Capture the cell that displays the provided text and extract its [x, y] central coordinate. 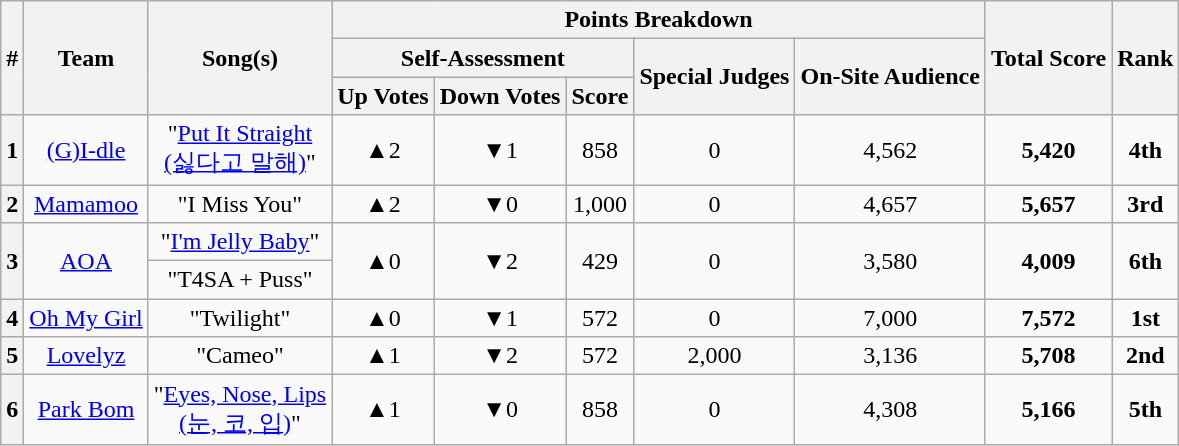
Team [86, 58]
"Cameo" [240, 356]
3rd [1146, 203]
7,572 [1048, 318]
Up Votes [383, 96]
429 [600, 261]
3,580 [890, 261]
5,708 [1048, 356]
Rank [1146, 58]
"I Miss You" [240, 203]
"Put It Straight(싫다고 말해)" [240, 150]
5,420 [1048, 150]
"Eyes, Nose, Lips(눈, 코, 입)" [240, 410]
Lovelyz [86, 356]
Special Judges [714, 77]
5th [1146, 410]
7,000 [890, 318]
1,000 [600, 203]
Score [600, 96]
2 [12, 203]
3 [12, 261]
Mamamoo [86, 203]
Points Breakdown [659, 20]
4,009 [1048, 261]
Park Bom [86, 410]
"Twilight" [240, 318]
4 [12, 318]
# [12, 58]
6 [12, 410]
(G)I-dle [86, 150]
"T4SA + Puss" [240, 280]
5 [12, 356]
5,657 [1048, 203]
4,657 [890, 203]
Song(s) [240, 58]
2,000 [714, 356]
4th [1146, 150]
4,562 [890, 150]
Total Score [1048, 58]
AOA [86, 261]
Self-Assessment [483, 58]
Oh My Girl [86, 318]
2nd [1146, 356]
Down Votes [500, 96]
1st [1146, 318]
"I'm Jelly Baby" [240, 242]
4,308 [890, 410]
6th [1146, 261]
3,136 [890, 356]
1 [12, 150]
5,166 [1048, 410]
On-Site Audience [890, 77]
